For the text-containing cell, return its midpoint in (x, y) coordinate format. 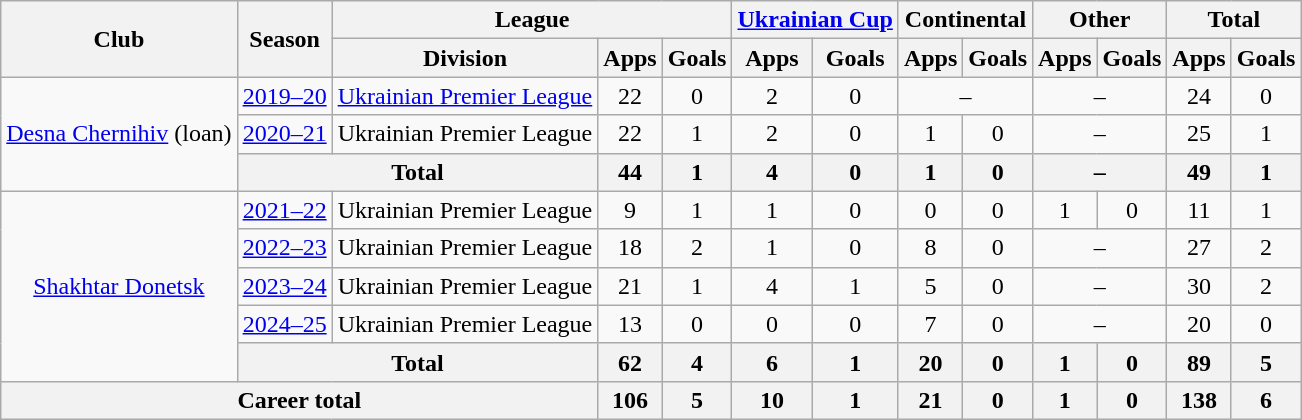
Ukrainian Cup (815, 20)
Career total (300, 400)
Other (1100, 20)
Club (119, 39)
Desna Chernihiv (loan) (119, 134)
9 (630, 210)
11 (1199, 210)
106 (630, 400)
Season (284, 39)
89 (1199, 362)
18 (630, 248)
2023–24 (284, 286)
2020–21 (284, 134)
Division (465, 58)
44 (630, 172)
2019–20 (284, 96)
2021–22 (284, 210)
League (532, 20)
62 (630, 362)
8 (930, 248)
10 (772, 400)
2022–23 (284, 248)
25 (1199, 134)
30 (1199, 286)
13 (630, 324)
2024–25 (284, 324)
138 (1199, 400)
27 (1199, 248)
49 (1199, 172)
Shakhtar Donetsk (119, 286)
Continental (965, 20)
7 (930, 324)
24 (1199, 96)
